Return (x, y) of the center of cell containing provided text 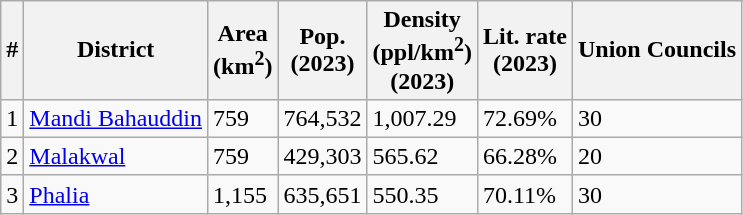
Lit. rate(2023) (524, 50)
764,532 (322, 118)
Pop.(2023) (322, 50)
Density(ppl/km2)(2023) (422, 50)
1,155 (243, 194)
# (12, 50)
1 (12, 118)
429,303 (322, 156)
550.35 (422, 194)
Area(km2) (243, 50)
Malakwal (116, 156)
Phalia (116, 194)
565.62 (422, 156)
Union Councils (656, 50)
66.28% (524, 156)
3 (12, 194)
70.11% (524, 194)
2 (12, 156)
635,651 (322, 194)
72.69% (524, 118)
20 (656, 156)
District (116, 50)
Mandi Bahauddin (116, 118)
1,007.29 (422, 118)
